Provide the [X, Y] coordinate of the cell's center where the given text is located.  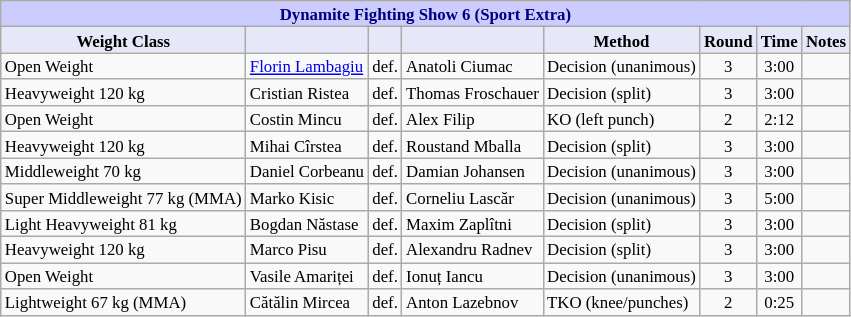
2:12 [780, 119]
Alex Filip [472, 119]
Cristian Ristea [307, 93]
Middleweight 70 kg [124, 171]
Method [622, 40]
0:25 [780, 302]
Dynamite Fighting Show 6 (Sport Extra) [426, 14]
Super Middleweight 77 kg (MMA) [124, 197]
Marco Pisu [307, 250]
Anatoli Ciumac [472, 66]
Alexandru Radnev [472, 250]
Bogdan Năstase [307, 224]
Marko Kisic [307, 197]
KO (left punch) [622, 119]
Vasile Amariței [307, 276]
Damian Johansen [472, 171]
5:00 [780, 197]
Corneliu Lascăr [472, 197]
Time [780, 40]
Anton Lazebnov [472, 302]
Light Heavyweight 81 kg [124, 224]
Round [728, 40]
Roustand Mballa [472, 145]
Mihai Cîrstea [307, 145]
Cătălin Mircea [307, 302]
Ionuț Iancu [472, 276]
Thomas Froschauer [472, 93]
Costin Mincu [307, 119]
Weight Class [124, 40]
Florin Lambagiu [307, 66]
Notes [826, 40]
Lightweight 67 kg (MMA) [124, 302]
Daniel Corbeanu [307, 171]
TKO (knee/punches) [622, 302]
Maxim Zaplîtni [472, 224]
